Extract the (X, Y) coordinate from the center of the cell holding the provided text.  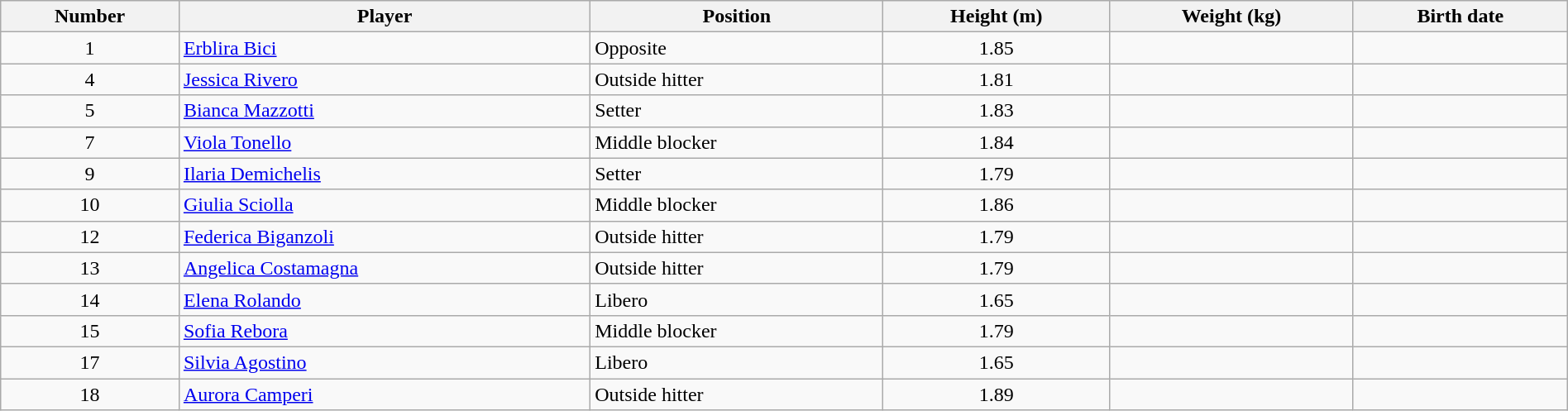
Aurora Camperi (384, 394)
Viola Tonello (384, 142)
Weight (kg) (1232, 17)
Position (737, 17)
Bianca Mazzotti (384, 111)
Opposite (737, 48)
15 (90, 331)
1.85 (997, 48)
1.89 (997, 394)
Erblira Bici (384, 48)
1.86 (997, 205)
Number (90, 17)
Sofia Rebora (384, 331)
1.81 (997, 79)
9 (90, 174)
18 (90, 394)
1.84 (997, 142)
14 (90, 299)
Silvia Agostino (384, 362)
5 (90, 111)
Jessica Rivero (384, 79)
1.83 (997, 111)
12 (90, 237)
1 (90, 48)
Angelica Costamagna (384, 268)
Federica Biganzoli (384, 237)
Player (384, 17)
Height (m) (997, 17)
13 (90, 268)
17 (90, 362)
7 (90, 142)
Elena Rolando (384, 299)
10 (90, 205)
Giulia Sciolla (384, 205)
Ilaria Demichelis (384, 174)
Birth date (1460, 17)
4 (90, 79)
